Scan for the cell matching the given text and deliver its (X, Y) coordinate at center. 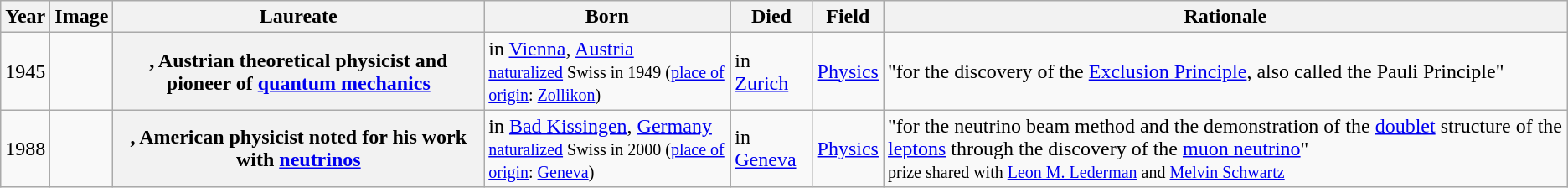
1945 (25, 71)
, American physicist noted for his work with neutrinos (298, 149)
in Geneva (771, 149)
in Bad Kissingen, Germanynaturalized Swiss in 2000 (place of origin: Geneva) (607, 149)
in Vienna, Austrianaturalized Swiss in 1949 (place of origin: Zollikon) (607, 71)
Rationale (1225, 17)
in Zurich (771, 71)
, Austrian theoretical physicist and pioneer of quantum mechanics (298, 71)
Born (607, 17)
Laureate (298, 17)
"for the discovery of the Exclusion Principle, also called the Pauli Principle" (1225, 71)
Field (848, 17)
Year (25, 17)
Died (771, 17)
1988 (25, 149)
Image (82, 17)
